Output the (X, Y) coordinate of the center of the cell containing the given text.  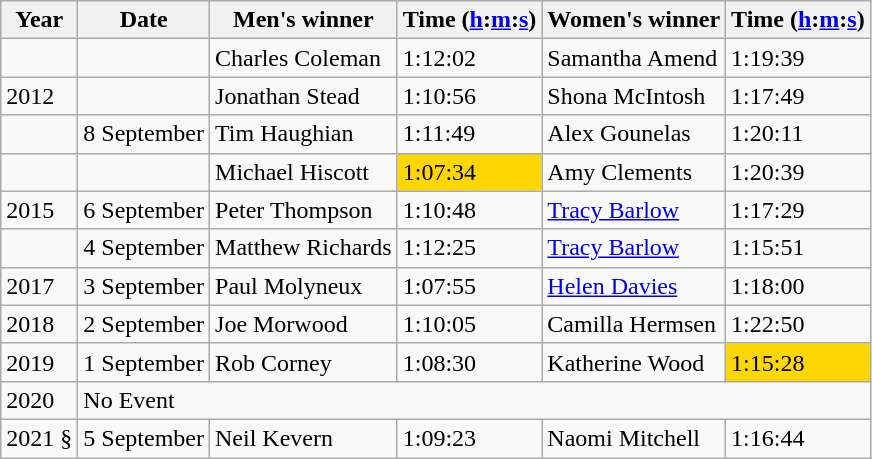
Matthew Richards (304, 248)
1:22:50 (798, 324)
Shona McIntosh (634, 96)
1:16:44 (798, 438)
1 September (144, 362)
Women's winner (634, 20)
1:07:55 (470, 286)
Joe Morwood (304, 324)
1:11:49 (470, 134)
Tim Haughian (304, 134)
Year (40, 20)
1:12:25 (470, 248)
Amy Clements (634, 172)
1:10:48 (470, 210)
1:07:34 (470, 172)
1:17:49 (798, 96)
Neil Kevern (304, 438)
1:17:29 (798, 210)
Peter Thompson (304, 210)
1:15:51 (798, 248)
Samantha Amend (634, 58)
1:09:23 (470, 438)
4 September (144, 248)
2020 (40, 400)
6 September (144, 210)
2015 (40, 210)
No Event (474, 400)
2012 (40, 96)
Paul Molyneux (304, 286)
2018 (40, 324)
1:20:39 (798, 172)
Men's winner (304, 20)
3 September (144, 286)
Charles Coleman (304, 58)
1:19:39 (798, 58)
2021 § (40, 438)
2 September (144, 324)
1:10:56 (470, 96)
Naomi Mitchell (634, 438)
1:18:00 (798, 286)
5 September (144, 438)
8 September (144, 134)
Alex Gounelas (634, 134)
Camilla Hermsen (634, 324)
1:20:11 (798, 134)
1:12:02 (470, 58)
1:08:30 (470, 362)
1:15:28 (798, 362)
2017 (40, 286)
Date (144, 20)
Michael Hiscott (304, 172)
1:10:05 (470, 324)
Rob Corney (304, 362)
2019 (40, 362)
Katherine Wood (634, 362)
Helen Davies (634, 286)
Jonathan Stead (304, 96)
